Locate the cell with the specified text and output its (x, y) center coordinate. 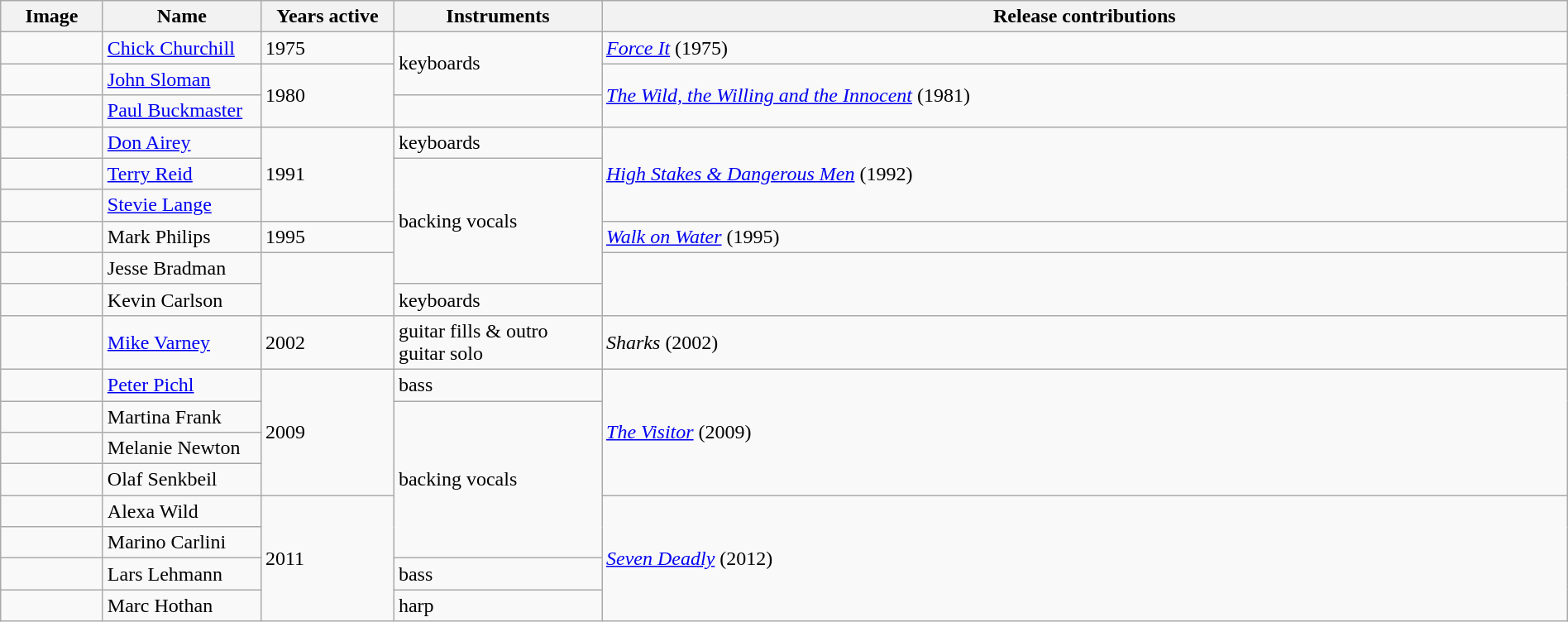
harp (498, 605)
Peter Pichl (182, 385)
The Wild, the Willing and the Innocent (1981) (1085, 95)
2002 (327, 342)
Chick Churchill (182, 48)
Olaf Senkbeil (182, 480)
Image (52, 17)
Terry Reid (182, 174)
guitar fills & outro guitar solo (498, 342)
1980 (327, 95)
John Sloman (182, 79)
Jesse Bradman (182, 268)
Kevin Carlson (182, 299)
2011 (327, 558)
Mark Philips (182, 237)
Alexa Wild (182, 511)
Lars Lehmann (182, 574)
Years active (327, 17)
Instruments (498, 17)
High Stakes & Dangerous Men (1992) (1085, 174)
1991 (327, 174)
Walk on Water (1995) (1085, 237)
Release contributions (1085, 17)
Marc Hothan (182, 605)
1995 (327, 237)
Paul Buckmaster (182, 111)
Sharks (2002) (1085, 342)
Marino Carlini (182, 543)
Name (182, 17)
Don Airey (182, 142)
Force It (1975) (1085, 48)
1975 (327, 48)
2009 (327, 432)
The Visitor (2009) (1085, 432)
Mike Varney (182, 342)
Seven Deadly (2012) (1085, 558)
Martina Frank (182, 416)
Stevie Lange (182, 205)
Melanie Newton (182, 448)
